Return the [X, Y] coordinate for the center point of the cell that contains the specified text.  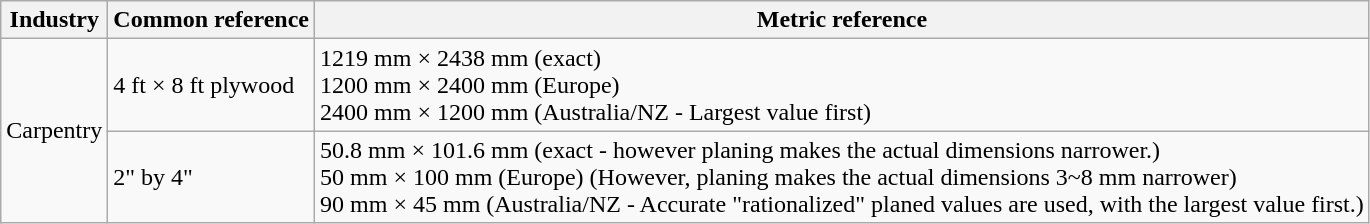
4 ft × 8 ft plywood [212, 85]
Carpentry [54, 131]
Metric reference [842, 20]
2" by 4" [212, 177]
Common reference [212, 20]
Industry [54, 20]
1219 mm × 2438 mm (exact)1200 mm × 2400 mm (Europe)2400 mm × 1200 mm (Australia/NZ - Largest value first) [842, 85]
